Return the [x, y] coordinate for the center point of the cell that contains the specified text.  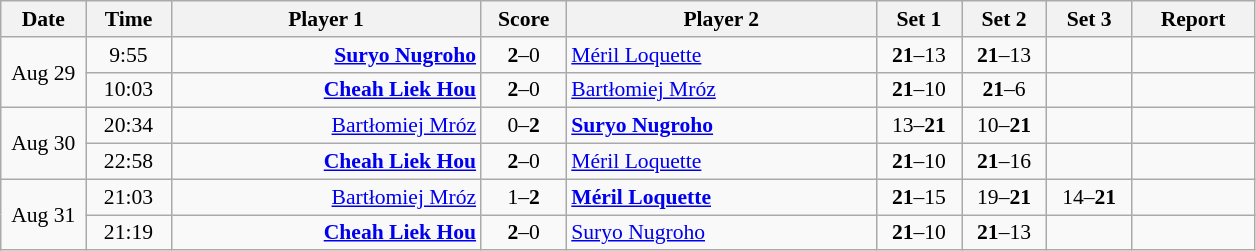
19–21 [1004, 197]
10–21 [1004, 126]
21–15 [918, 197]
Set 3 [1090, 19]
21–6 [1004, 90]
21–16 [1004, 162]
1–2 [524, 197]
9:55 [128, 55]
Aug 30 [44, 144]
10:03 [128, 90]
Score [524, 19]
Aug 29 [44, 72]
22:58 [128, 162]
Player 1 [326, 19]
13–21 [918, 126]
20:34 [128, 126]
21:19 [128, 233]
14–21 [1090, 197]
0–2 [524, 126]
Set 1 [918, 19]
Aug 31 [44, 214]
Report [1194, 19]
Set 2 [1004, 19]
Player 2 [721, 19]
Date [44, 19]
21:03 [128, 197]
Time [128, 19]
